Pinpoint the cell where the given text exists, returning its (x, y) midpoint coordinate. 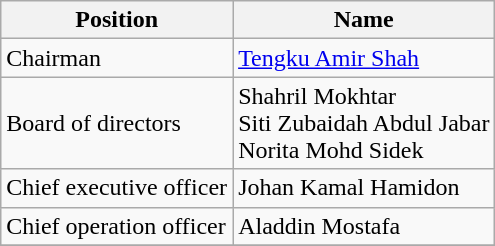
Board of directors (117, 123)
Chief executive officer (117, 188)
Shahril Mokhtar Siti Zubaidah Abdul Jabar Norita Mohd Sidek (364, 123)
Aladdin Mostafa (364, 226)
Chief operation officer (117, 226)
Chairman (117, 58)
Tengku Amir Shah (364, 58)
Position (117, 20)
Johan Kamal Hamidon (364, 188)
Name (364, 20)
